Capture the cell that displays the provided text and extract its (X, Y) central coordinate. 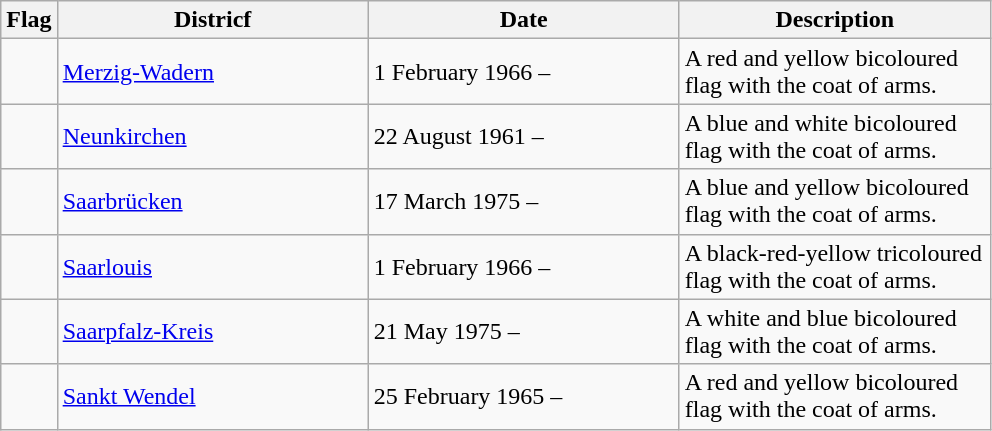
25 February 1965 – (524, 396)
Saarbrücken (212, 202)
A blue and yellow bicoloured flag with the coat of arms. (834, 202)
Date (524, 20)
A white and blue bicoloured flag with the coat of arms. (834, 332)
Flag (29, 20)
Saarlouis (212, 266)
Merzig-Wadern (212, 72)
A blue and white bicoloured flag with the coat of arms. (834, 136)
22 August 1961 – (524, 136)
Neunkirchen (212, 136)
Saarpfalz-Kreis (212, 332)
Sankt Wendel (212, 396)
17 March 1975 – (524, 202)
21 May 1975 – (524, 332)
Description (834, 20)
Districf (212, 20)
A black-red-yellow tricoloured flag with the coat of arms. (834, 266)
